Find where the given text appears and provide that cell's center as (x, y) coordinate. 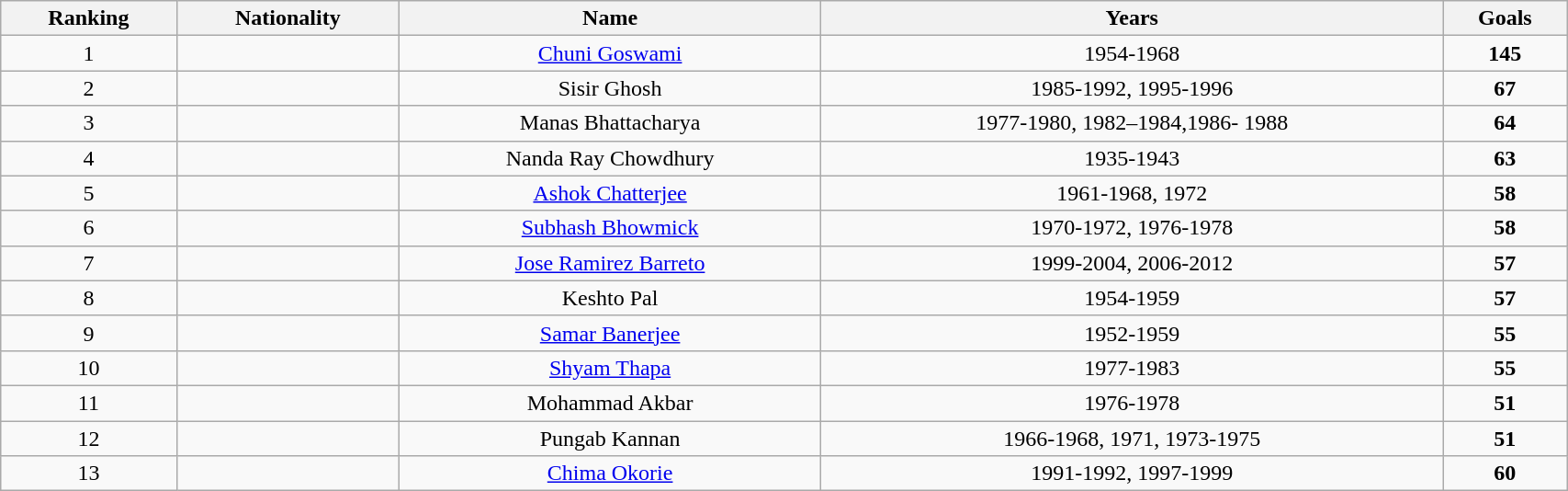
1999-2004, 2006-2012 (1132, 263)
Name (610, 18)
1977-1980, 1982–1984,1986- 1988 (1132, 123)
Sisir Ghosh (610, 88)
8 (88, 298)
12 (88, 439)
1935-1943 (1132, 158)
1952-1959 (1132, 333)
2 (88, 88)
63 (1505, 158)
Subhash Bhowmick (610, 228)
1954-1959 (1132, 298)
Years (1132, 18)
Jose Ramirez Barreto (610, 263)
Ashok Chatterjee (610, 193)
4 (88, 158)
Shyam Thapa (610, 368)
1991-1992, 1997-1999 (1132, 474)
Ranking (88, 18)
5 (88, 193)
67 (1505, 88)
9 (88, 333)
64 (1505, 123)
1 (88, 53)
13 (88, 474)
6 (88, 228)
7 (88, 263)
1961-1968, 1972 (1132, 193)
1977-1983 (1132, 368)
1966-1968, 1971, 1973-1975 (1132, 439)
Mohammad Akbar (610, 403)
Chuni Goswami (610, 53)
1954-1968 (1132, 53)
60 (1505, 474)
Keshto Pal (610, 298)
1985-1992, 1995-1996 (1132, 88)
11 (88, 403)
Goals (1505, 18)
Nationality (288, 18)
145 (1505, 53)
1970-1972, 1976-1978 (1132, 228)
3 (88, 123)
Samar Banerjee (610, 333)
Pungab Kannan (610, 439)
Nanda Ray Chowdhury (610, 158)
Manas Bhattacharya (610, 123)
1976-1978 (1132, 403)
10 (88, 368)
Chima Okorie (610, 474)
